Identify which cell holds the provided text, then report its (X, Y) central coordinate. 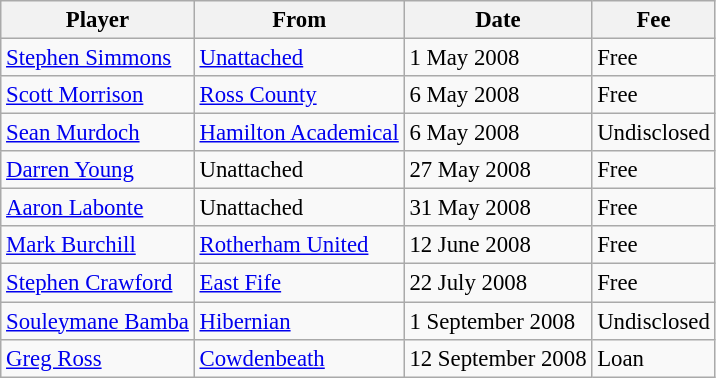
Hamilton Academical (299, 133)
1 May 2008 (498, 58)
Hibernian (299, 321)
12 June 2008 (498, 245)
22 July 2008 (498, 283)
31 May 2008 (498, 208)
1 September 2008 (498, 321)
Loan (654, 358)
27 May 2008 (498, 170)
Stephen Simmons (98, 58)
Souleymane Bamba (98, 321)
Scott Morrison (98, 95)
Darren Young (98, 170)
Cowdenbeath (299, 358)
Sean Murdoch (98, 133)
Aaron Labonte (98, 208)
Stephen Crawford (98, 283)
East Fife (299, 283)
From (299, 20)
12 September 2008 (498, 358)
Fee (654, 20)
Player (98, 20)
Greg Ross (98, 358)
Mark Burchill (98, 245)
Rotherham United (299, 245)
Date (498, 20)
Ross County (299, 95)
